Search for the cell housing the specified text and yield its [x, y] center coordinate. 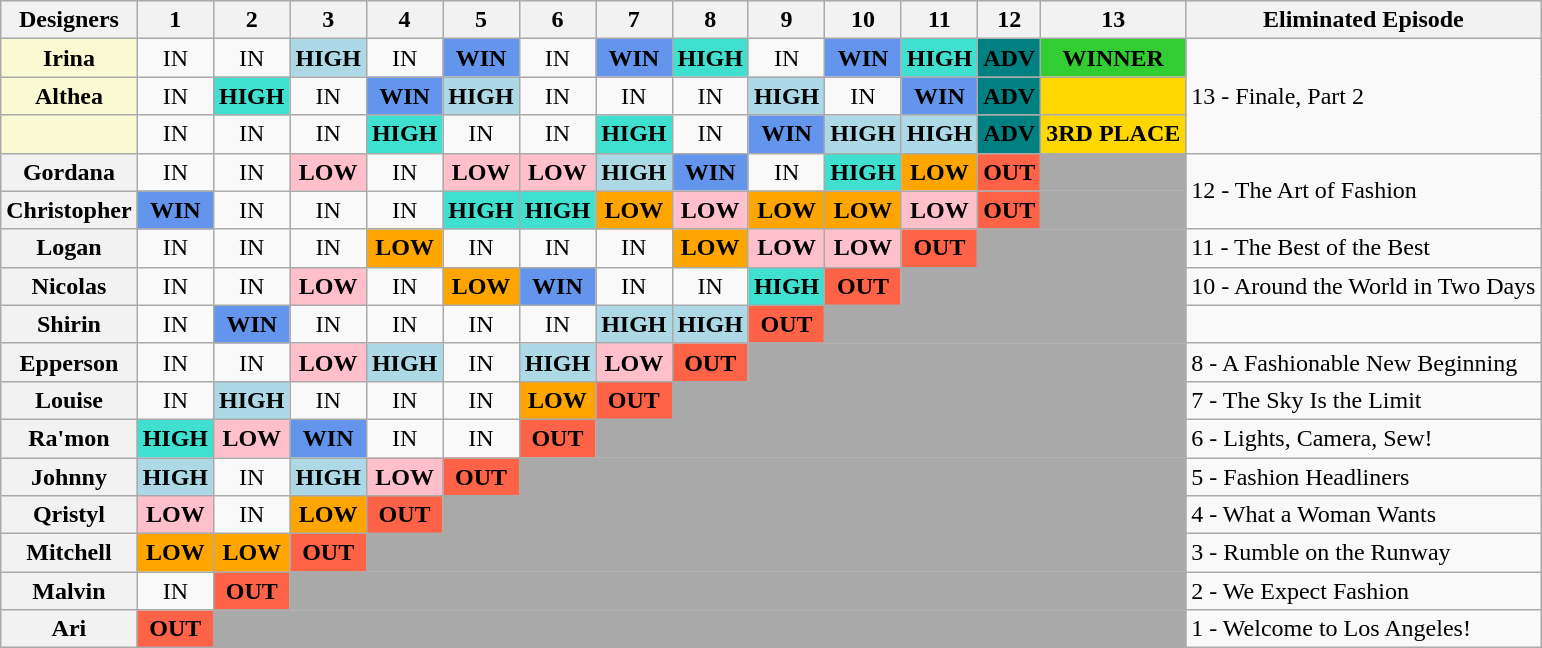
11 [939, 20]
Logan [69, 248]
Louise [69, 400]
Qristyl [69, 515]
Shirin [69, 324]
4 - What a Woman Wants [1364, 515]
12 [1010, 20]
5 [481, 20]
13 [1114, 20]
3 - Rumble on the Runway [1364, 553]
Malvin [69, 591]
7 [634, 20]
8 - A Fashionable New Beginning [1364, 362]
Christopher [69, 210]
Designers [69, 20]
Eliminated Episode [1364, 20]
Epperson [69, 362]
WINNER [1114, 58]
8 [710, 20]
Nicolas [69, 286]
6 [557, 20]
Johnny [69, 477]
3RD PLACE [1114, 134]
Mitchell [69, 553]
9 [786, 20]
1 - Welcome to Los Angeles! [1364, 629]
5 - Fashion Headliners [1364, 477]
Irina [69, 58]
11 - The Best of the Best [1364, 248]
Althea [69, 96]
2 [252, 20]
10 - Around the World in Two Days [1364, 286]
Gordana [69, 172]
12 - The Art of Fashion [1364, 191]
10 [863, 20]
Ra'mon [69, 438]
Ari [69, 629]
3 [328, 20]
13 - Finale, Part 2 [1364, 96]
4 [404, 20]
7 - The Sky Is the Limit [1364, 400]
6 - Lights, Camera, Sew! [1364, 438]
2 - We Expect Fashion [1364, 591]
1 [175, 20]
